Identify which cell holds the provided text, then report its (X, Y) central coordinate. 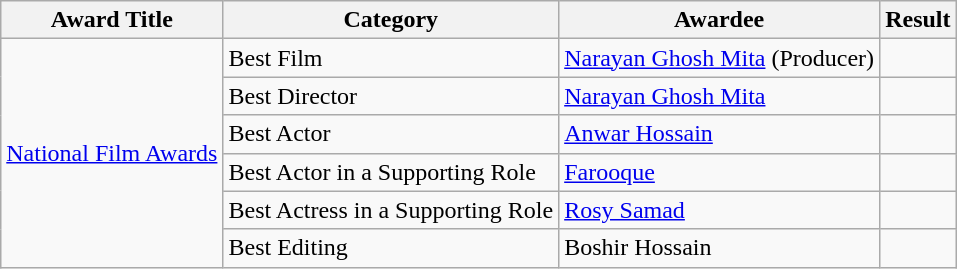
Rosy Samad (720, 210)
National Film Awards (112, 153)
Best Actor (391, 134)
Anwar Hossain (720, 134)
Farooque (720, 172)
Best Actress in a Supporting Role (391, 210)
Narayan Ghosh Mita (720, 96)
Award Title (112, 20)
Result (918, 20)
Boshir Hossain (720, 248)
Narayan Ghosh Mita (Producer) (720, 58)
Best Film (391, 58)
Awardee (720, 20)
Category (391, 20)
Best Editing (391, 248)
Best Actor in a Supporting Role (391, 172)
Best Director (391, 96)
